Determine the [X, Y] coordinate at the center of the cell enclosing the given text.  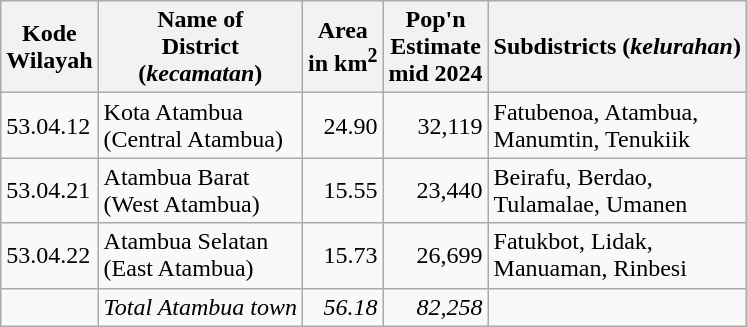
Total Atambua town [200, 307]
Fatukbot, Lidak, Manuaman, Rinbesi [617, 256]
23,440 [436, 190]
15.55 [343, 190]
Atambua Barat (West Atambua) [200, 190]
Subdistricts (kelurahan) [617, 47]
Kota Atambua (Central Atambua) [200, 126]
24.90 [343, 126]
15.73 [343, 256]
Beirafu, Berdao, Tulamalae, Umanen [617, 190]
Pop'nEstimatemid 2024 [436, 47]
56.18 [343, 307]
Atambua Selatan (East Atambua) [200, 256]
82,258 [436, 307]
32,119 [436, 126]
Area in km2 [343, 47]
Fatubenoa, Atambua, Manumtin, Tenukiik [617, 126]
53.04.22 [50, 256]
53.04.21 [50, 190]
53.04.12 [50, 126]
26,699 [436, 256]
Name of District(kecamatan) [200, 47]
KodeWilayah [50, 47]
